Return the [x, y] coordinate for the center point of the cell that contains the specified text.  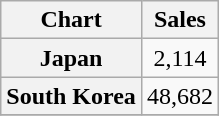
Japan [72, 58]
48,682 [180, 96]
2,114 [180, 58]
Sales [180, 20]
South Korea [72, 96]
Chart [72, 20]
